Locate the cell with the specified text and output its (x, y) center coordinate. 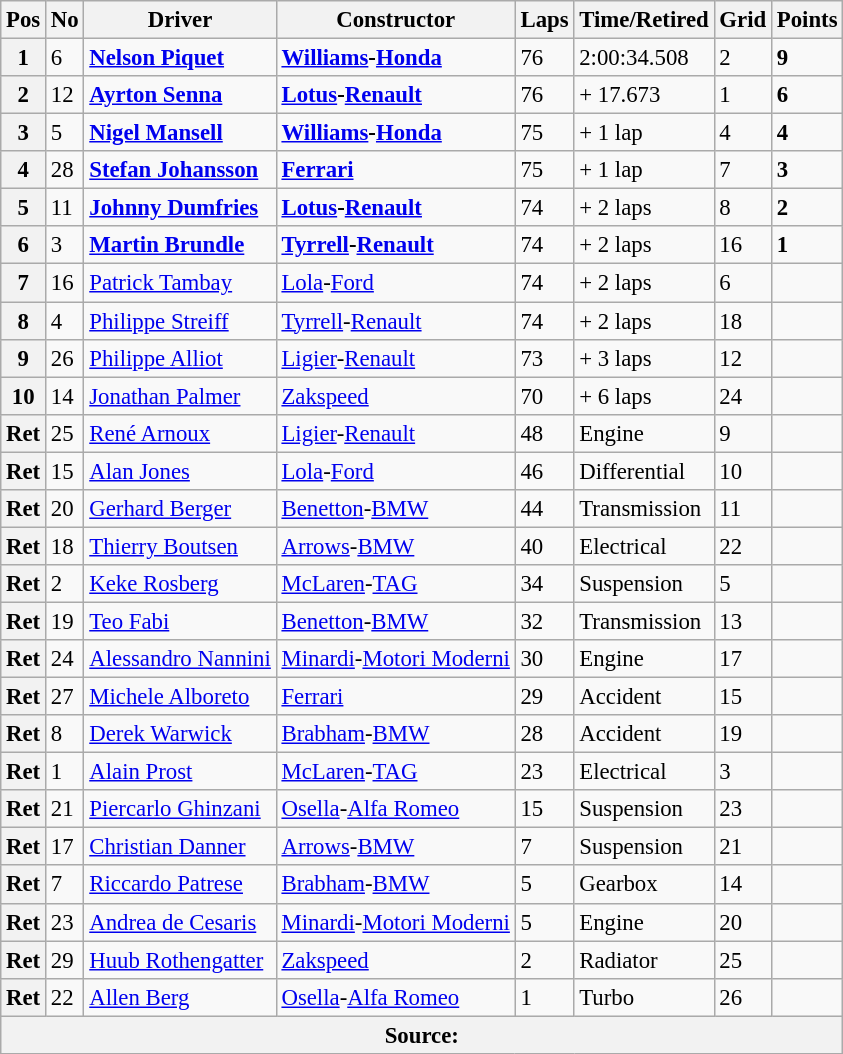
Gerhard Berger (180, 509)
Radiator (644, 960)
+ 3 laps (644, 358)
Martin Brundle (180, 245)
Thierry Boutsen (180, 546)
+ 17.673 (644, 95)
Alessandro Nannini (180, 659)
Driver (180, 20)
Grid (742, 20)
Ayrton Senna (180, 95)
13 (742, 621)
Source: (422, 1035)
Turbo (644, 997)
Philippe Alliot (180, 358)
Stefan Johansson (180, 170)
32 (544, 621)
Philippe Streiff (180, 321)
Differential (644, 471)
Patrick Tambay (180, 283)
34 (544, 584)
2:00:34.508 (644, 58)
Allen Berg (180, 997)
73 (544, 358)
Laps (544, 20)
46 (544, 471)
70 (544, 396)
Piercarlo Ghinzani (180, 809)
No (65, 20)
30 (544, 659)
Nelson Piquet (180, 58)
Keke Rosberg (180, 584)
Derek Warwick (180, 734)
Johnny Dumfries (180, 208)
Huub Rothengatter (180, 960)
Michele Alboreto (180, 697)
27 (65, 697)
Points (806, 20)
Riccardo Patrese (180, 885)
Andrea de Cesaris (180, 922)
René Arnoux (180, 433)
Alain Prost (180, 772)
Christian Danner (180, 847)
Gearbox (644, 885)
Teo Fabi (180, 621)
48 (544, 433)
Time/Retired (644, 20)
Jonathan Palmer (180, 396)
Nigel Mansell (180, 133)
Constructor (396, 20)
44 (544, 509)
40 (544, 546)
+ 6 laps (644, 396)
Alan Jones (180, 471)
Pos (24, 20)
